Locate the cell with the specified text and output its [X, Y] center coordinate. 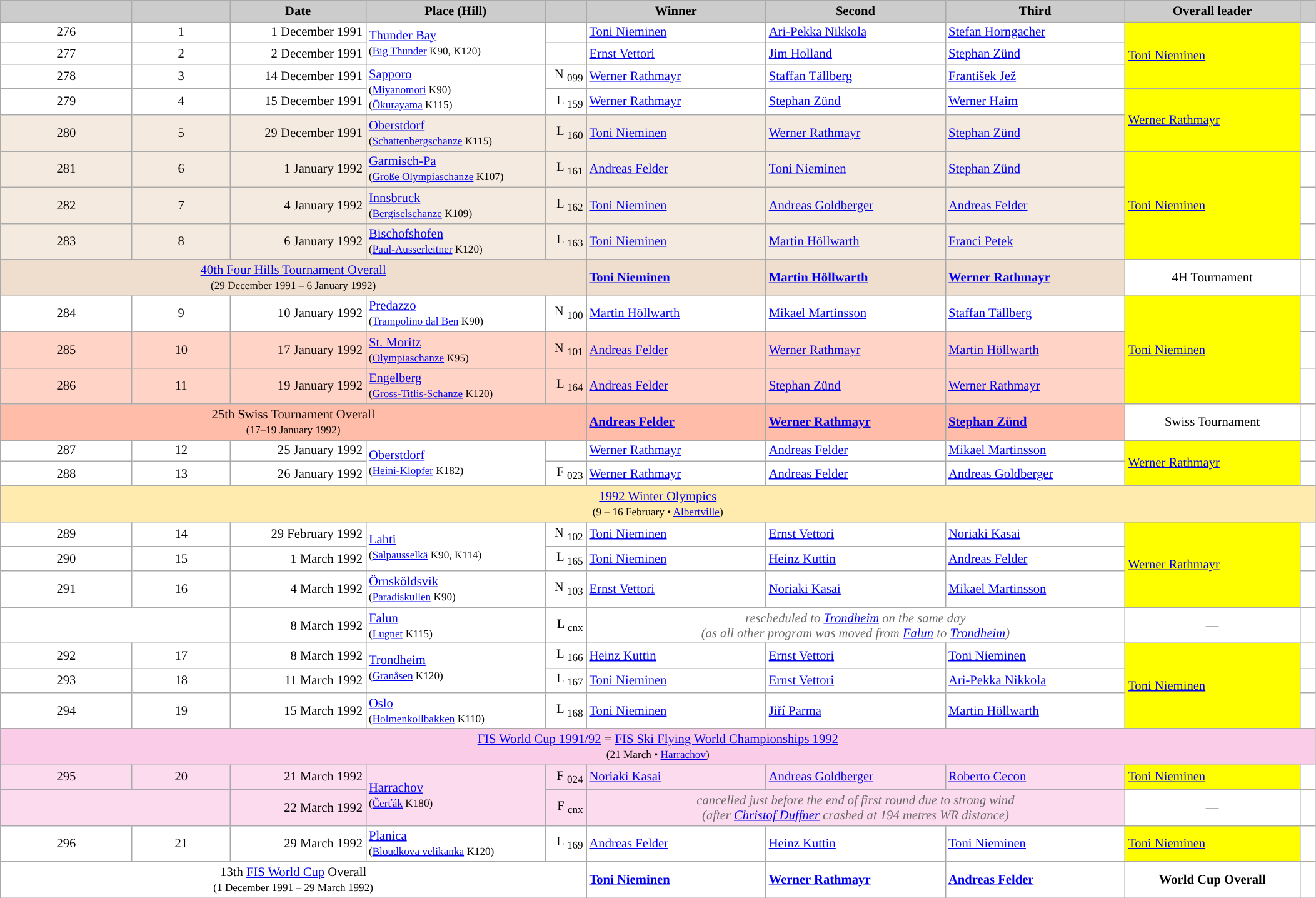
17 [181, 655]
288 [66, 473]
L cnx [565, 625]
Thunder Bay(Big Thunder K90, K120) [455, 43]
F 024 [565, 777]
17 January 1992 [298, 350]
Garmisch-Pa(Große Olympiaschanze K107) [455, 169]
280 [66, 133]
284 [66, 313]
11 [181, 386]
World Cup Overall [1212, 880]
293 [66, 680]
22 March 1992 [298, 807]
290 [66, 559]
286 [66, 386]
277 [66, 53]
Overall leader [1212, 11]
21 March 1992 [298, 777]
29 March 1992 [298, 844]
Place (Hill) [455, 11]
N 101 [565, 350]
Lahti(Salpausselkä K90, K114) [455, 547]
L 167 [565, 680]
4 [181, 101]
1992 Winter Olympics (9 – 16 February • Albertville) [658, 503]
L 168 [565, 710]
276 [66, 32]
Trondheim(Granåsen K120) [455, 668]
Innsbruck(Bergiselschanze K109) [455, 205]
Franci Petek [1035, 241]
1 [181, 32]
Jiří Parma [855, 710]
Date [298, 11]
287 [66, 450]
13 [181, 473]
L 163 [565, 241]
6 [181, 169]
15 March 1992 [298, 710]
2 December 1991 [298, 53]
282 [66, 205]
L 166 [565, 655]
25th Swiss Tournament Overall(17–19 January 1992) [294, 422]
FIS World Cup 1991/92 = FIS Ski Flying World Championships 1992 (21 March • Harrachov) [658, 747]
Sapporo(Miyanomori K90)(Ōkurayama K115) [455, 89]
F cnx [565, 807]
295 [66, 777]
12 [181, 450]
Oberstdorf(Schattenbergschanze K115) [455, 133]
Predazzo(Trampolino dal Ben K90) [455, 313]
4 January 1992 [298, 205]
1 December 1991 [298, 32]
19 January 1992 [298, 386]
283 [66, 241]
Roberto Cecon [1035, 777]
N 102 [565, 534]
Stefan Horngacher [1035, 32]
Winner [676, 11]
F 023 [565, 473]
Oberstdorf(Heini-Klopfer K182) [455, 463]
285 [66, 350]
N 100 [565, 313]
N 099 [565, 76]
281 [66, 169]
296 [66, 844]
3 [181, 76]
Bischofshofen(Paul-Ausserleitner K120) [455, 241]
4H Tournament [1212, 277]
289 [66, 534]
František Jež [1035, 76]
26 January 1992 [298, 473]
cancelled just before the end of first round due to strong wind(after Christof Duffner crashed at 194 metres WR distance) [856, 807]
St. Moritz(Olympiaschanze K95) [455, 350]
6 January 1992 [298, 241]
25 January 1992 [298, 450]
18 [181, 680]
20 [181, 777]
14 [181, 534]
7 [181, 205]
Werner Haim [1035, 101]
Jim Holland [855, 53]
292 [66, 655]
Örnsköldsvik(Paradiskullen K90) [455, 589]
8 [181, 241]
10 January 1992 [298, 313]
L 169 [565, 844]
14 December 1991 [298, 76]
15 December 1991 [298, 101]
4 March 1992 [298, 589]
15 [181, 559]
L 162 [565, 205]
291 [66, 589]
Engelberg(Gross-Titlis-Schanze K120) [455, 386]
21 [181, 844]
16 [181, 589]
Falun(Lugnet K115) [455, 625]
294 [66, 710]
L 165 [565, 559]
40th Four Hills Tournament Overall(29 December 1991 – 6 January 1992) [294, 277]
19 [181, 710]
1 March 1992 [298, 559]
1 January 1992 [298, 169]
2 [181, 53]
Swiss Tournament [1212, 422]
L 159 [565, 101]
L 164 [565, 386]
9 [181, 313]
29 December 1991 [298, 133]
L 160 [565, 133]
Harrachov(Čerťák K180) [455, 795]
11 March 1992 [298, 680]
13th FIS World Cup Overall(1 December 1991 – 29 March 1992) [294, 880]
Third [1035, 11]
Planica(Bloudkova velikanka K120) [455, 844]
L 161 [565, 169]
5 [181, 133]
rescheduled to Trondheim on the same day(as all other program was moved from Falun to Trondheim) [856, 625]
Second [855, 11]
N 103 [565, 589]
278 [66, 76]
10 [181, 350]
29 February 1992 [298, 534]
279 [66, 101]
Oslo(Holmenkollbakken K110) [455, 710]
